For the text-containing cell, return its midpoint in [X, Y] coordinate format. 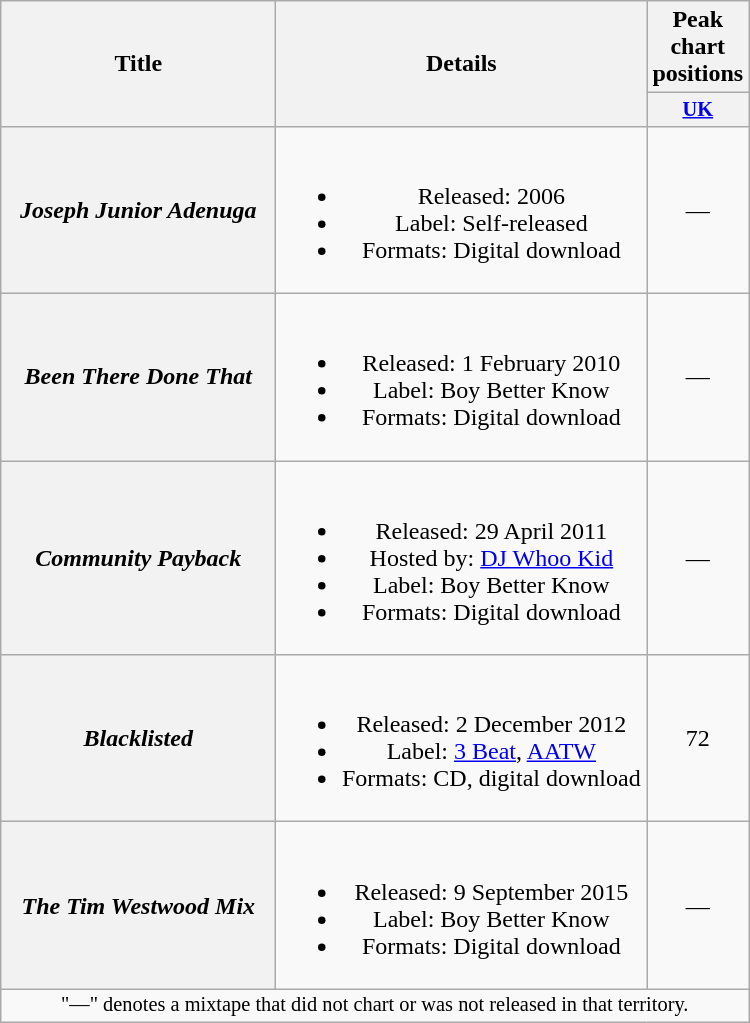
Joseph Junior Adenuga [138, 210]
Community Payback [138, 558]
Peak chart positions [698, 47]
72 [698, 738]
Details [462, 64]
Released: 1 February 2010Label: Boy Better KnowFormats: Digital download [462, 378]
UK [698, 110]
Blacklisted [138, 738]
The Tim Westwood Mix [138, 906]
Released: 2 December 2012Label: 3 Beat, AATWFormats: CD, digital download [462, 738]
Released: 9 September 2015Label: Boy Better KnowFormats: Digital download [462, 906]
Been There Done That [138, 378]
Title [138, 64]
"—" denotes a mixtape that did not chart or was not released in that territory. [375, 1006]
Released: 2006Label: Self-releasedFormats: Digital download [462, 210]
Released: 29 April 2011Hosted by: DJ Whoo KidLabel: Boy Better KnowFormats: Digital download [462, 558]
